Return (X, Y) of the center of cell containing provided text 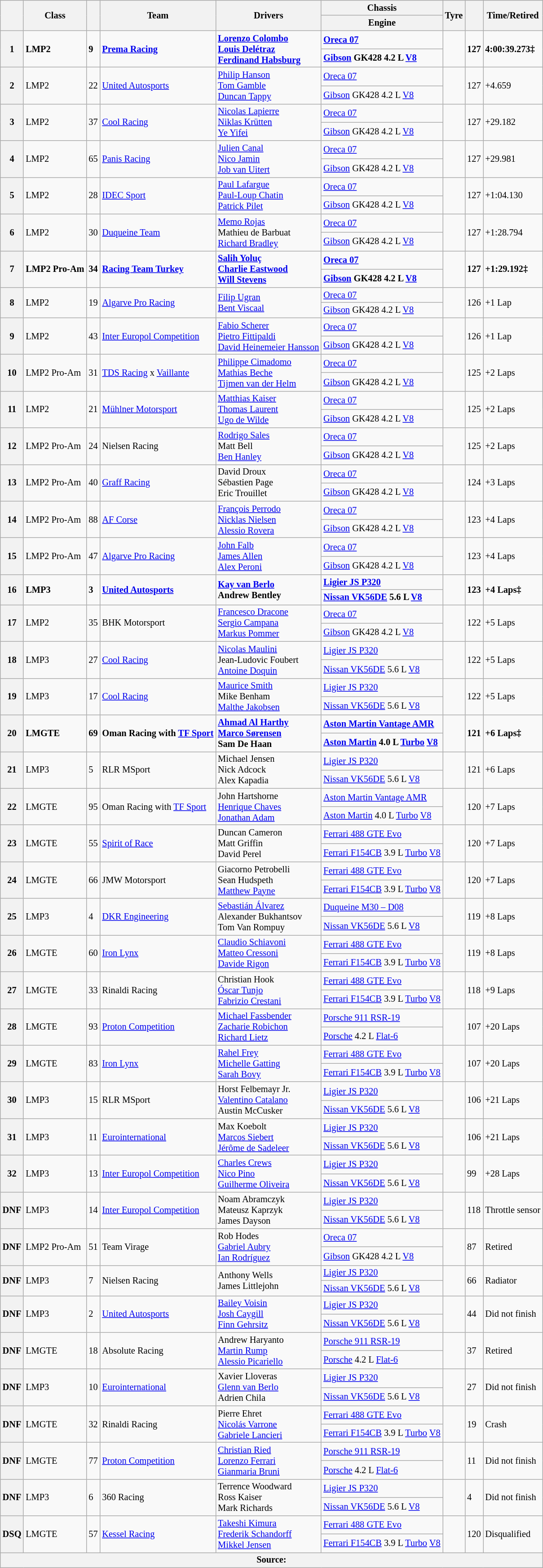
Memo Rojas Mathieu de Barbuat Richard Bradley (269, 232)
65 (93, 159)
Racing Team Turkey (158, 269)
Throttle sensor (513, 1210)
55 (93, 843)
Sebastián Álvarez Alexander Bukhantsov Tom Van Rompuy (269, 917)
Andrew Haryanto Martin Rump Alessio Picariello (269, 1350)
John Hartshorne Henrique Chaves Jonathan Adam (269, 807)
Prema Racing (158, 49)
Lorenzo Colombo Louis Delétraz Ferdinand Habsburg (269, 49)
Christian Ried Lorenzo Ferrari Gianmaria Bruni (269, 1461)
Michael Fassbender Zacharie Robichon Richard Lietz (269, 1027)
Rahel Frey Michelle Gatting Sarah Bovy (269, 1063)
+6 Laps (513, 770)
+1:28.794 (513, 232)
Class (55, 15)
Team Virage (158, 1247)
Xavier Lloveras Glenn van Berlo Adrien Chila (269, 1387)
Nicolas Maulini Jean-Ludovic Foubert Antoine Doquin (269, 660)
Takeshi Kimura Frederik Schandorff Mikkel Jensen (269, 1534)
26 (12, 953)
Ahmad Al Harthy Marco Sørensen Sam De Haan (269, 733)
Rodrigo Sales Matt Bell Ben Hanley (269, 446)
47 (93, 556)
25 (12, 917)
33 (93, 990)
99 (474, 1173)
Kay van Berlo Andrew Bentley (269, 590)
29 (12, 1063)
83 (93, 1063)
+6 Laps‡ (513, 733)
Paul Lafargue Paul-Loup Chatin Patrick Pilet (269, 195)
Time/Retired (513, 15)
Bailey Voisin Josh Caygill Finn Gehrsitz (269, 1314)
IDEC Sport (158, 195)
16 (12, 590)
François Perrodo Nicklas Nielsen Alessio Rovera (269, 520)
Anthony Wells James Littlejohn (269, 1280)
34 (93, 269)
Radiator (513, 1280)
+4.659 (513, 85)
Francesco Dracone Sergio Campana Markus Pommer (269, 623)
Rob Hodes Gabriel Aubry Ian Rodríguez (269, 1247)
Graff Racing (158, 483)
Julien Canal Nico Jamin Job van Uitert (269, 159)
DSQ (12, 1534)
+9 Laps (513, 990)
Mühlner Motorsport (158, 409)
124 (474, 483)
Disqualified (513, 1534)
TDS Racing x Vaillante (158, 373)
Charles Crews Nico Pino Guilherme Oliveira (269, 1173)
Filip Ugran Bent Viscaal (269, 302)
43 (93, 336)
Engine (382, 23)
Team (158, 15)
JMW Motorsport (158, 880)
+1:29.192‡ (513, 269)
40 (93, 483)
Pierre Ehret Nicolás Varrone Gabriele Lancieri (269, 1424)
20 (12, 733)
Drivers (269, 15)
4:00:39.273‡ (513, 49)
AF Corse (158, 520)
Chassis (382, 8)
Panis Racing (158, 159)
Matthias Kaiser Thomas Laurent Ugo de Wilde (269, 409)
Claudio Schiavoni Matteo Cressoni Davide Rigon (269, 953)
+29.981 (513, 159)
Duncan Cameron Matt Griffin David Perel (269, 843)
Crash (513, 1424)
Christian Hook Óscar Tunjo Fabrizio Crestani (269, 990)
57 (93, 1534)
Spirit of Race (158, 843)
Philip Hanson Tom Gamble Duncan Tappy (269, 85)
+4 Laps‡ (513, 590)
87 (474, 1247)
360 Racing (158, 1497)
Giacorno Petrobelli Sean Hudspeth Matthew Payne (269, 880)
John Falb James Allen Alex Peroni (269, 556)
Duqueine M30 – D08 (382, 908)
David Droux Sébastien Page Eric Trouillet (269, 483)
+3 Laps (513, 483)
44 (474, 1314)
Maurice Smith Mike Benham Malthe Jakobsen (269, 697)
+28 Laps (513, 1173)
Tyre (454, 15)
Michael Jensen Nick Adcock Alex Kapadia (269, 770)
Terrence Woodward Ross Kaiser Mark Richards (269, 1497)
BHK Motorsport (158, 623)
12 (12, 446)
35 (93, 623)
Fabio Scherer Pietro Fittipaldi David Heinemeier Hansson (269, 336)
77 (93, 1461)
Kessel Racing (158, 1534)
69 (93, 733)
93 (93, 1027)
Horst Felbemayr Jr. Valentino Catalano Austin McCusker (269, 1100)
Nicolas Lapierre Niklas Krütten Ye Yifei (269, 122)
Max Koebolt Marcos Siebert Jérôme de Sadeleer (269, 1137)
Absolute Racing (158, 1350)
95 (93, 807)
Salih Yoluç Charlie Eastwood Will Stevens (269, 269)
Duqueine Team (158, 232)
Philippe Cimadomo Mathias Beche Tijmen van der Helm (269, 373)
+29.182 (513, 122)
+1:04.130 (513, 195)
8 (12, 302)
88 (93, 520)
51 (93, 1247)
60 (93, 953)
Source: (271, 1560)
Noam Abramczyk Mateusz Kaprzyk James Dayson (269, 1210)
1 (12, 49)
23 (12, 843)
DKR Engineering (158, 917)
